Determine the [x, y] coordinate at the center of the cell enclosing the given text.  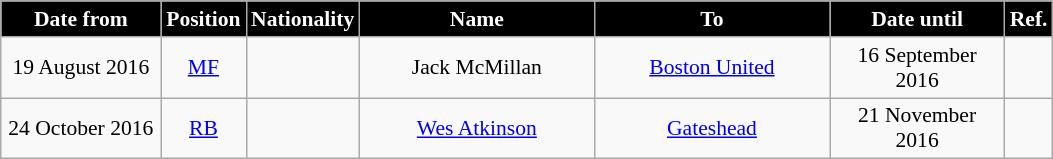
19 August 2016 [81, 68]
Boston United [712, 68]
Date until [918, 19]
Nationality [302, 19]
Name [476, 19]
16 September 2016 [918, 68]
MF [204, 68]
Gateshead [712, 128]
21 November 2016 [918, 128]
Position [204, 19]
Date from [81, 19]
24 October 2016 [81, 128]
Jack McMillan [476, 68]
To [712, 19]
Ref. [1029, 19]
Wes Atkinson [476, 128]
RB [204, 128]
